From the cell containing the given text, extract its center point as (x, y) coordinate. 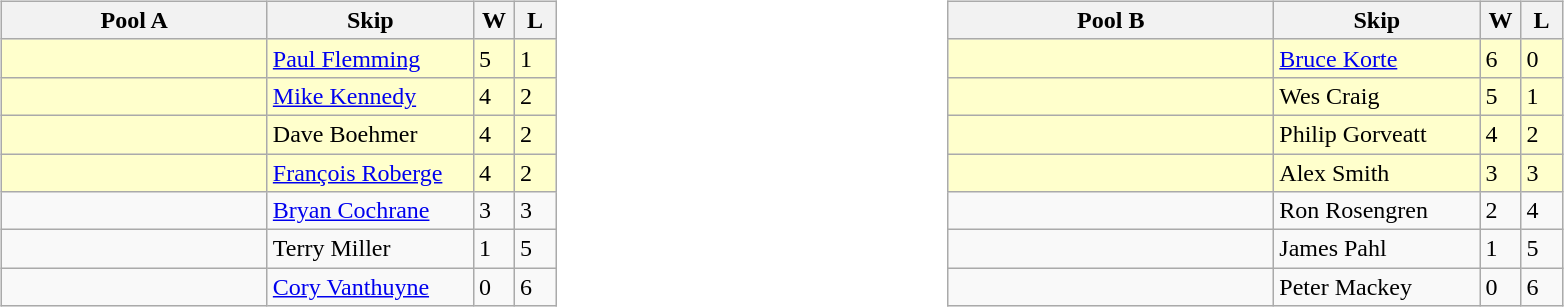
Terry Miller (370, 249)
James Pahl (1377, 249)
Paul Flemming (370, 58)
Mike Kennedy (370, 96)
Bruce Korte (1377, 58)
Wes Craig (1377, 96)
Ron Rosengren (1377, 211)
Bryan Cochrane (370, 211)
Philip Gorveatt (1377, 134)
François Roberge (370, 173)
Pool B (1111, 20)
Alex Smith (1377, 173)
Cory Vanthuyne (370, 287)
Pool A (134, 20)
Peter Mackey (1377, 287)
Dave Boehmer (370, 134)
